Provide the (x, y) coordinate of the cell's center where the given text is located.  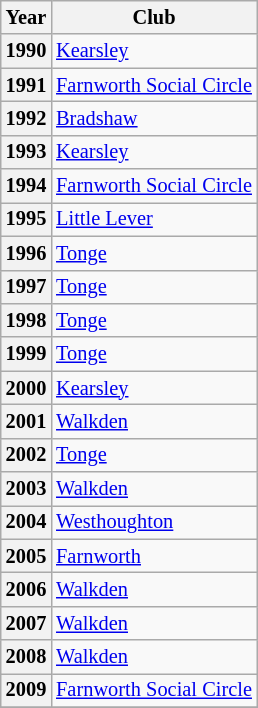
1991 (26, 85)
2002 (26, 455)
2008 (26, 657)
Bradshaw (154, 118)
2000 (26, 388)
Farnworth (154, 556)
Little Lever (154, 219)
Club (154, 17)
2009 (26, 690)
1993 (26, 152)
1997 (26, 287)
1995 (26, 219)
Westhoughton (154, 522)
2003 (26, 489)
1990 (26, 51)
1992 (26, 118)
1996 (26, 253)
1999 (26, 354)
1998 (26, 320)
2007 (26, 623)
2001 (26, 421)
2006 (26, 589)
2005 (26, 556)
1994 (26, 186)
2004 (26, 522)
Year (26, 17)
